Return [X, Y] of the center of cell containing provided text 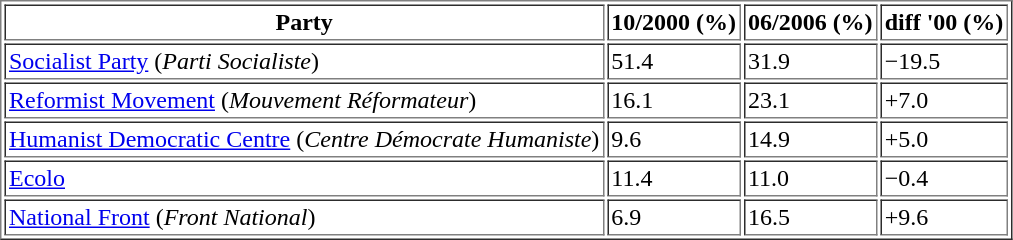
+5.0 [944, 140]
−0.4 [944, 178]
Ecolo [304, 178]
06/2006 (%) [810, 22]
11.4 [674, 178]
−19.5 [944, 62]
23.1 [810, 100]
51.4 [674, 62]
National Front (Front National) [304, 218]
6.9 [674, 218]
Socialist Party (Parti Socialiste) [304, 62]
+7.0 [944, 100]
Reformist Movement (Mouvement Réformateur) [304, 100]
Humanist Democratic Centre (Centre Démocrate Humaniste) [304, 140]
14.9 [810, 140]
diff '00 (%) [944, 22]
Party [304, 22]
16.5 [810, 218]
9.6 [674, 140]
31.9 [810, 62]
10/2000 (%) [674, 22]
+9.6 [944, 218]
11.0 [810, 178]
16.1 [674, 100]
